Identify which cell holds the provided text, then report its [X, Y] central coordinate. 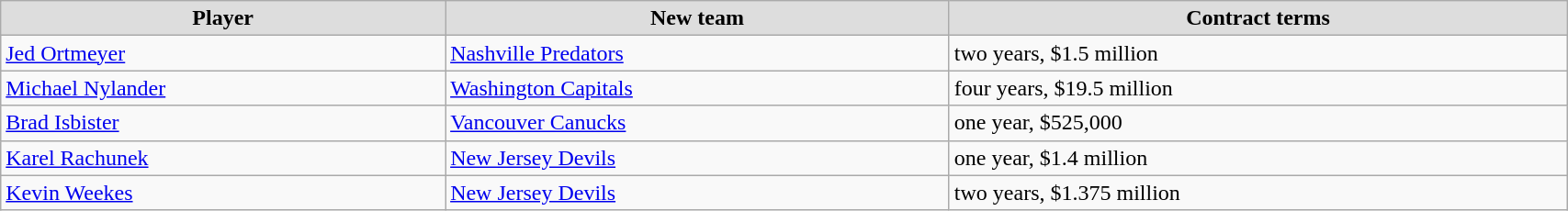
two years, $1.375 million [1258, 193]
Player [223, 18]
four years, $19.5 million [1258, 88]
one year, $1.4 million [1258, 158]
Karel Rachunek [223, 158]
Nashville Predators [698, 53]
Brad Isbister [223, 123]
Washington Capitals [698, 88]
Kevin Weekes [223, 193]
Michael Nylander [223, 88]
Contract terms [1258, 18]
Jed Ortmeyer [223, 53]
Vancouver Canucks [698, 123]
one year, $525,000 [1258, 123]
two years, $1.5 million [1258, 53]
New team [698, 18]
